Pinpoint the cell where the given text exists, returning its [X, Y] midpoint coordinate. 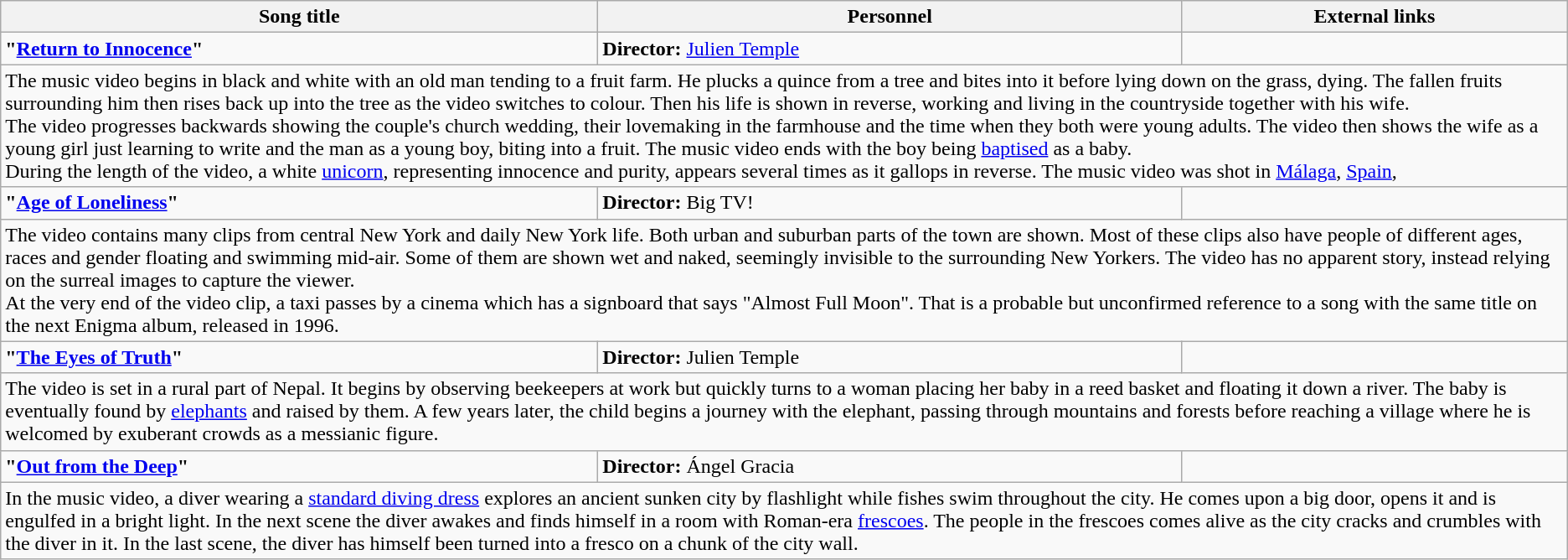
External links [1375, 17]
Song title [300, 17]
"Out from the Deep" [300, 466]
Director: Big TV! [890, 203]
"The Eyes of Truth" [300, 357]
"Return to Innocence" [300, 49]
Personnel [890, 17]
Director: Ángel Gracia [890, 466]
"Age of Loneliness" [300, 203]
